Provide the [x, y] coordinate of the cell's center where the given text is located.  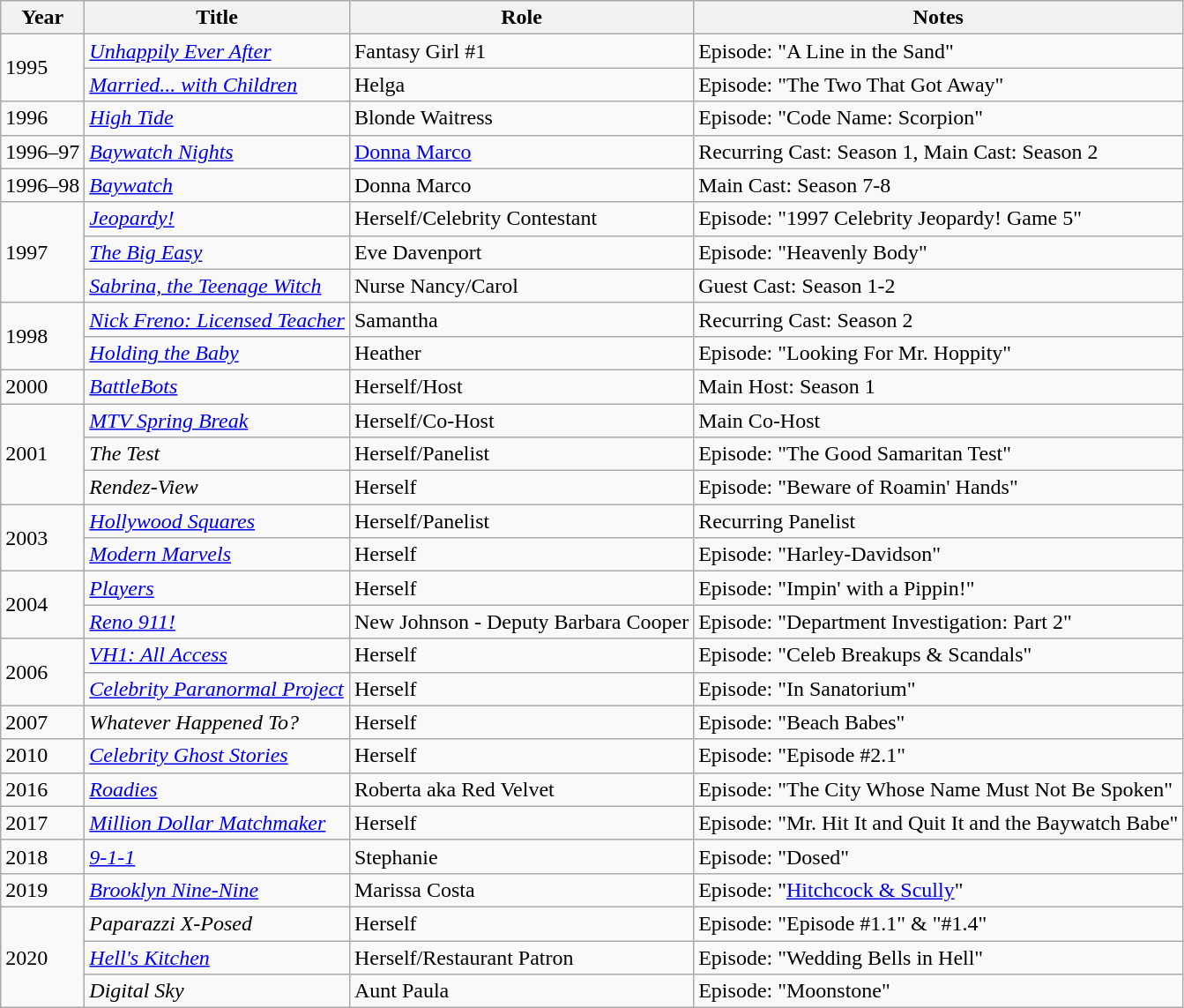
2003 [42, 538]
2007 [42, 722]
Brooklyn Nine-Nine [217, 890]
Herself/Restaurant Patron [521, 957]
Episode: "Wedding Bells in Hell" [938, 957]
Episode: "Beware of Roamin' Hands" [938, 488]
Rendez-View [217, 488]
Hell's Kitchen [217, 957]
2004 [42, 605]
Marissa Costa [521, 890]
Episode: "Heavenly Body" [938, 252]
Episode: "Dosed" [938, 856]
Herself/Celebrity Contestant [521, 219]
Episode: "The City Whose Name Must Not Be Spoken" [938, 789]
2010 [42, 756]
Aunt Paula [521, 991]
VH1: All Access [217, 655]
Role [521, 18]
2000 [42, 386]
Million Dollar Matchmaker [217, 823]
Jeopardy! [217, 219]
The Test [217, 454]
MTV Spring Break [217, 421]
Episode: "Looking For Mr. Hoppity" [938, 353]
Year [42, 18]
Episode: "1997 Celebrity Jeopardy! Game 5" [938, 219]
Fantasy Girl #1 [521, 51]
Blonde Waitress [521, 118]
Nurse Nancy/Carol [521, 286]
Main Co-Host [938, 421]
Herself/Co-Host [521, 421]
Helga [521, 85]
Recurring Cast: Season 2 [938, 319]
Celebrity Ghost Stories [217, 756]
Samantha [521, 319]
2001 [42, 454]
Episode: "Code Name: Scorpion" [938, 118]
Main Cast: Season 7-8 [938, 185]
Nick Freno: Licensed Teacher [217, 319]
Guest Cast: Season 1-2 [938, 286]
Holding the Baby [217, 353]
Married... with Children [217, 85]
Unhappily Ever After [217, 51]
Paparazzi X-Posed [217, 923]
1996 [42, 118]
New Johnson - Deputy Barbara Cooper [521, 622]
BattleBots [217, 386]
Episode: "Impin' with a Pippin!" [938, 588]
Episode: "Department Investigation: Part 2" [938, 622]
1997 [42, 252]
1995 [42, 68]
Notes [938, 18]
Herself/Host [521, 386]
Digital Sky [217, 991]
2018 [42, 856]
Title [217, 18]
1996–97 [42, 152]
Episode: "The Good Samaritan Test" [938, 454]
Sabrina, the Teenage Witch [217, 286]
Episode: "In Sanatorium" [938, 689]
Hollywood Squares [217, 521]
Episode: "Hitchcock & Scully" [938, 890]
Heather [521, 353]
2017 [42, 823]
2020 [42, 957]
Recurring Panelist [938, 521]
Stephanie [521, 856]
Recurring Cast: Season 1, Main Cast: Season 2 [938, 152]
Episode: "Beach Babes" [938, 722]
Episode: "The Two That Got Away" [938, 85]
Roadies [217, 789]
Episode: "Moonstone" [938, 991]
Episode: "Celeb Breakups & Scandals" [938, 655]
Episode: "Harley-Davidson" [938, 555]
Players [217, 588]
Eve Davenport [521, 252]
Reno 911! [217, 622]
Whatever Happened To? [217, 722]
1996–98 [42, 185]
Baywatch Nights [217, 152]
Celebrity Paranormal Project [217, 689]
Episode: "Episode #2.1" [938, 756]
2019 [42, 890]
Roberta aka Red Velvet [521, 789]
High Tide [217, 118]
1998 [42, 336]
9-1-1 [217, 856]
2006 [42, 672]
Episode: "Mr. Hit It and Quit It and the Baywatch Babe" [938, 823]
Episode: "Episode #1.1" & "#1.4" [938, 923]
Episode: "A Line in the Sand" [938, 51]
Baywatch [217, 185]
2016 [42, 789]
The Big Easy [217, 252]
Main Host: Season 1 [938, 386]
Modern Marvels [217, 555]
